Return the [x, y] coordinate for the center point of the cell that contains the specified text.  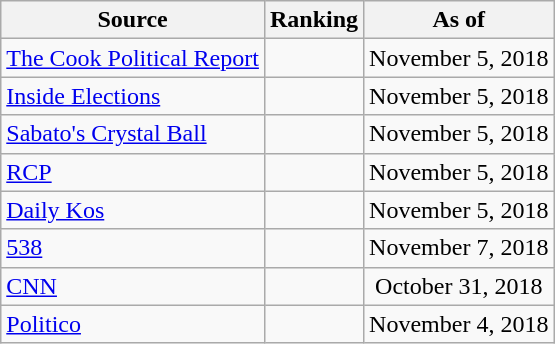
As of [459, 20]
Ranking [314, 20]
Sabato's Crystal Ball [133, 134]
November 7, 2018 [459, 248]
RCP [133, 172]
CNN [133, 286]
November 4, 2018 [459, 324]
Inside Elections [133, 96]
Source [133, 20]
Politico [133, 324]
October 31, 2018 [459, 286]
538 [133, 248]
Daily Kos [133, 210]
The Cook Political Report [133, 58]
